Return [x, y] of the center of cell containing provided text 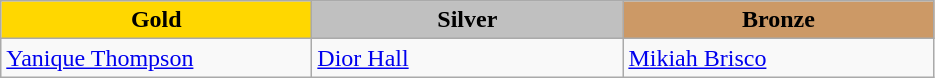
Dior Hall [468, 58]
Mikiah Brisco [778, 58]
Bronze [778, 20]
Gold [156, 20]
Silver [468, 20]
Yanique Thompson [156, 58]
